Search for the cell housing the specified text and yield its [X, Y] center coordinate. 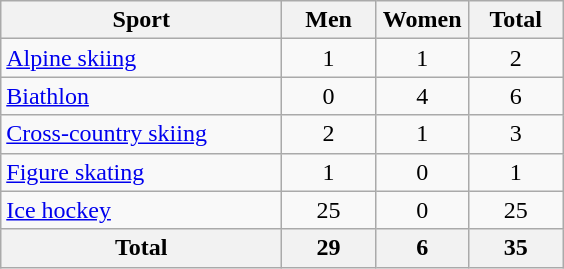
Alpine skiing [142, 58]
Figure skating [142, 172]
Cross-country skiing [142, 134]
Sport [142, 20]
Biathlon [142, 96]
Women [422, 20]
Ice hockey [142, 210]
29 [329, 248]
3 [516, 134]
Men [329, 20]
4 [422, 96]
35 [516, 248]
